Detect which cell encompasses the target text, then output its (X, Y) center coordinate. 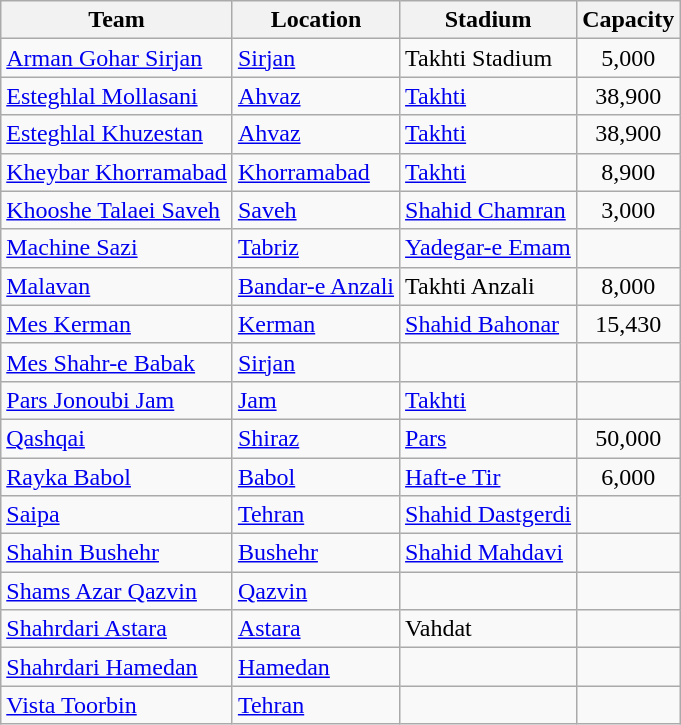
Saveh (316, 210)
6,000 (628, 477)
Arman Gohar Sirjan (117, 58)
Shahid Bahonar (488, 324)
Astara (316, 629)
15,430 (628, 324)
8,900 (628, 172)
Mes Shahr-e Babak (117, 362)
Tabriz (316, 248)
Bushehr (316, 553)
Shahin Bushehr (117, 553)
Shahid Dastgerdi (488, 515)
Pars (488, 438)
Shahrdari Astara (117, 629)
Babol (316, 477)
Takhti Stadium (488, 58)
Malavan (117, 286)
Pars Jonoubi Jam (117, 400)
Shiraz (316, 438)
8,000 (628, 286)
Rayka Babol (117, 477)
Kerman (316, 324)
Khorramabad (316, 172)
Vista Toorbin (117, 705)
Stadium (488, 20)
Khooshe Talaei Saveh (117, 210)
Yadegar-e Emam (488, 248)
Location (316, 20)
Shams Azar Qazvin (117, 591)
Mes Kerman (117, 324)
5,000 (628, 58)
Shahrdari Hamedan (117, 667)
Machine Sazi (117, 248)
Saipa (117, 515)
Shahid Chamran (488, 210)
Haft-e Tir (488, 477)
Jam (316, 400)
Kheybar Khorramabad (117, 172)
Team (117, 20)
Bandar-e Anzali (316, 286)
Qashqai (117, 438)
50,000 (628, 438)
Shahid Mahdavi (488, 553)
Hamedan (316, 667)
Vahdat (488, 629)
Esteghlal Mollasani (117, 96)
Takhti Anzali (488, 286)
Qazvin (316, 591)
Esteghlal Khuzestan (117, 134)
Capacity (628, 20)
3,000 (628, 210)
